Locate the cell with the specified text and output its [x, y] center coordinate. 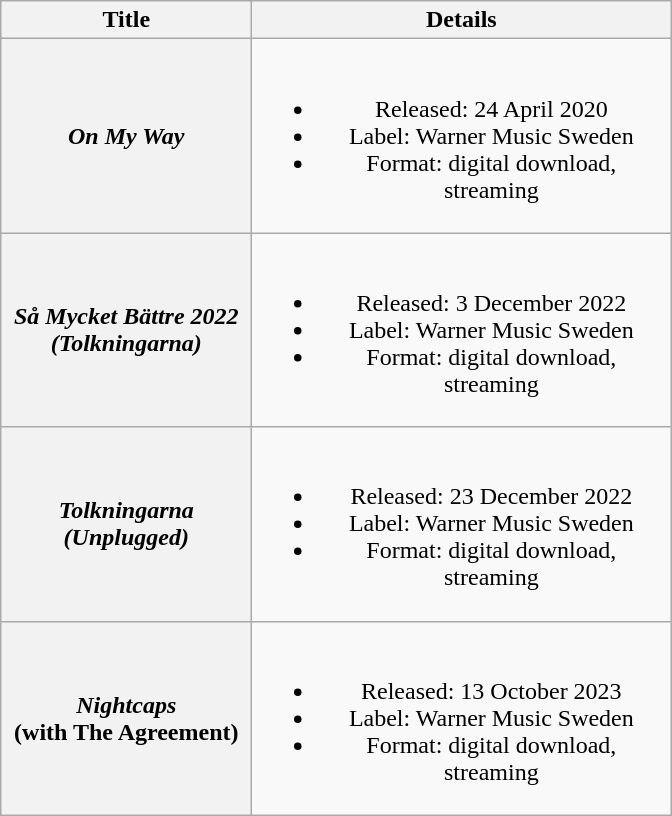
Released: 13 October 2023Label: Warner Music SwedenFormat: digital download, streaming [462, 718]
Tolkningarna (Unplugged) [126, 524]
On My Way [126, 136]
Så Mycket Bättre 2022 (Tolkningarna) [126, 330]
Released: 23 December 2022Label: Warner Music SwedenFormat: digital download, streaming [462, 524]
Released: 24 April 2020Label: Warner Music SwedenFormat: digital download, streaming [462, 136]
Released: 3 December 2022Label: Warner Music SwedenFormat: digital download, streaming [462, 330]
Title [126, 20]
Nightcaps(with The Agreement) [126, 718]
Details [462, 20]
